Return the (X, Y) coordinate for the center point of the cell that contains the specified text.  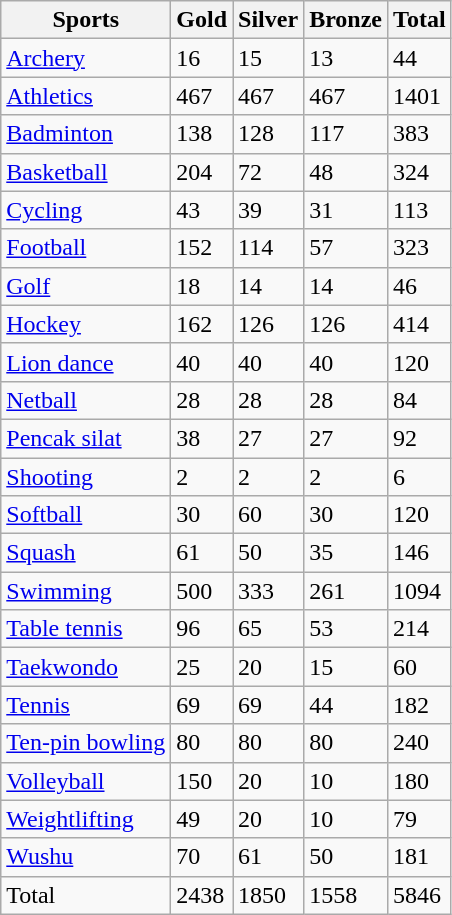
162 (202, 324)
Taekwondo (86, 667)
Archery (86, 58)
Athletics (86, 96)
Lion dance (86, 362)
57 (346, 248)
2438 (202, 895)
113 (420, 210)
38 (202, 438)
79 (420, 819)
180 (420, 781)
84 (420, 400)
Squash (86, 553)
5846 (420, 895)
53 (346, 629)
333 (268, 591)
Football (86, 248)
31 (346, 210)
114 (268, 248)
Netball (86, 400)
Bronze (346, 20)
Badminton (86, 134)
128 (268, 134)
18 (202, 286)
72 (268, 172)
39 (268, 210)
152 (202, 248)
Silver (268, 20)
1094 (420, 591)
500 (202, 591)
Gold (202, 20)
182 (420, 705)
Golf (86, 286)
383 (420, 134)
1401 (420, 96)
181 (420, 857)
214 (420, 629)
Wushu (86, 857)
92 (420, 438)
43 (202, 210)
1558 (346, 895)
6 (420, 477)
Tennis (86, 705)
48 (346, 172)
117 (346, 134)
Ten-pin bowling (86, 743)
Sports (86, 20)
70 (202, 857)
Table tennis (86, 629)
96 (202, 629)
13 (346, 58)
Cycling (86, 210)
46 (420, 286)
240 (420, 743)
16 (202, 58)
35 (346, 553)
Softball (86, 515)
49 (202, 819)
Swimming (86, 591)
261 (346, 591)
Weightlifting (86, 819)
Pencak silat (86, 438)
Basketball (86, 172)
25 (202, 667)
414 (420, 324)
Volleyball (86, 781)
204 (202, 172)
146 (420, 553)
1850 (268, 895)
Hockey (86, 324)
Shooting (86, 477)
323 (420, 248)
150 (202, 781)
138 (202, 134)
65 (268, 629)
324 (420, 172)
